Locate the cell with the specified text and output its [x, y] center coordinate. 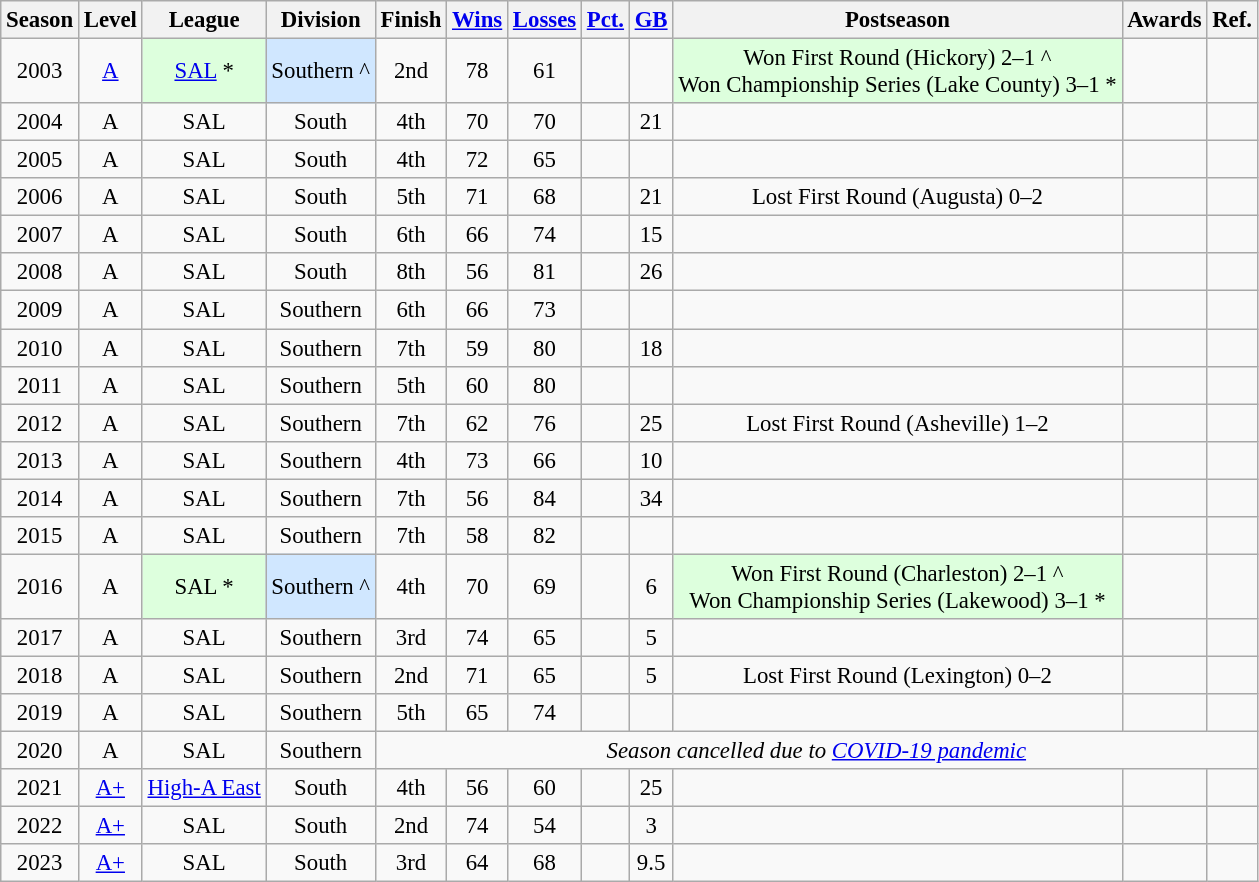
2014 [40, 498]
6 [651, 586]
15 [651, 235]
2006 [40, 197]
2007 [40, 235]
34 [651, 498]
2004 [40, 122]
54 [545, 826]
Pct. [605, 20]
2013 [40, 460]
Losses [545, 20]
Ref. [1232, 20]
Level [110, 20]
78 [478, 72]
League [204, 20]
High-A East [204, 788]
2017 [40, 638]
Lost First Round (Lexington) 0–2 [898, 675]
18 [651, 348]
62 [478, 423]
2008 [40, 273]
Awards [1164, 20]
59 [478, 348]
2009 [40, 310]
58 [478, 536]
2021 [40, 788]
2003 [40, 72]
Season [40, 20]
64 [478, 863]
8th [410, 273]
2015 [40, 536]
76 [545, 423]
61 [545, 72]
2016 [40, 586]
2018 [40, 675]
84 [545, 498]
2019 [40, 713]
GB [651, 20]
2023 [40, 863]
9.5 [651, 863]
Won First Round (Hickory) 2–1 ^Won Championship Series (Lake County) 3–1 * [898, 72]
Postseason [898, 20]
81 [545, 273]
26 [651, 273]
2011 [40, 385]
2010 [40, 348]
10 [651, 460]
72 [478, 160]
2012 [40, 423]
2022 [40, 826]
3 [651, 826]
Finish [410, 20]
Won First Round (Charleston) 2–1 ^Won Championship Series (Lakewood) 3–1 * [898, 586]
Lost First Round (Asheville) 1–2 [898, 423]
2005 [40, 160]
69 [545, 586]
Division [320, 20]
2020 [40, 751]
Wins [478, 20]
82 [545, 536]
Lost First Round (Augusta) 0–2 [898, 197]
Season cancelled due to COVID-19 pandemic [816, 751]
